For the text-containing cell, return its midpoint in (x, y) coordinate format. 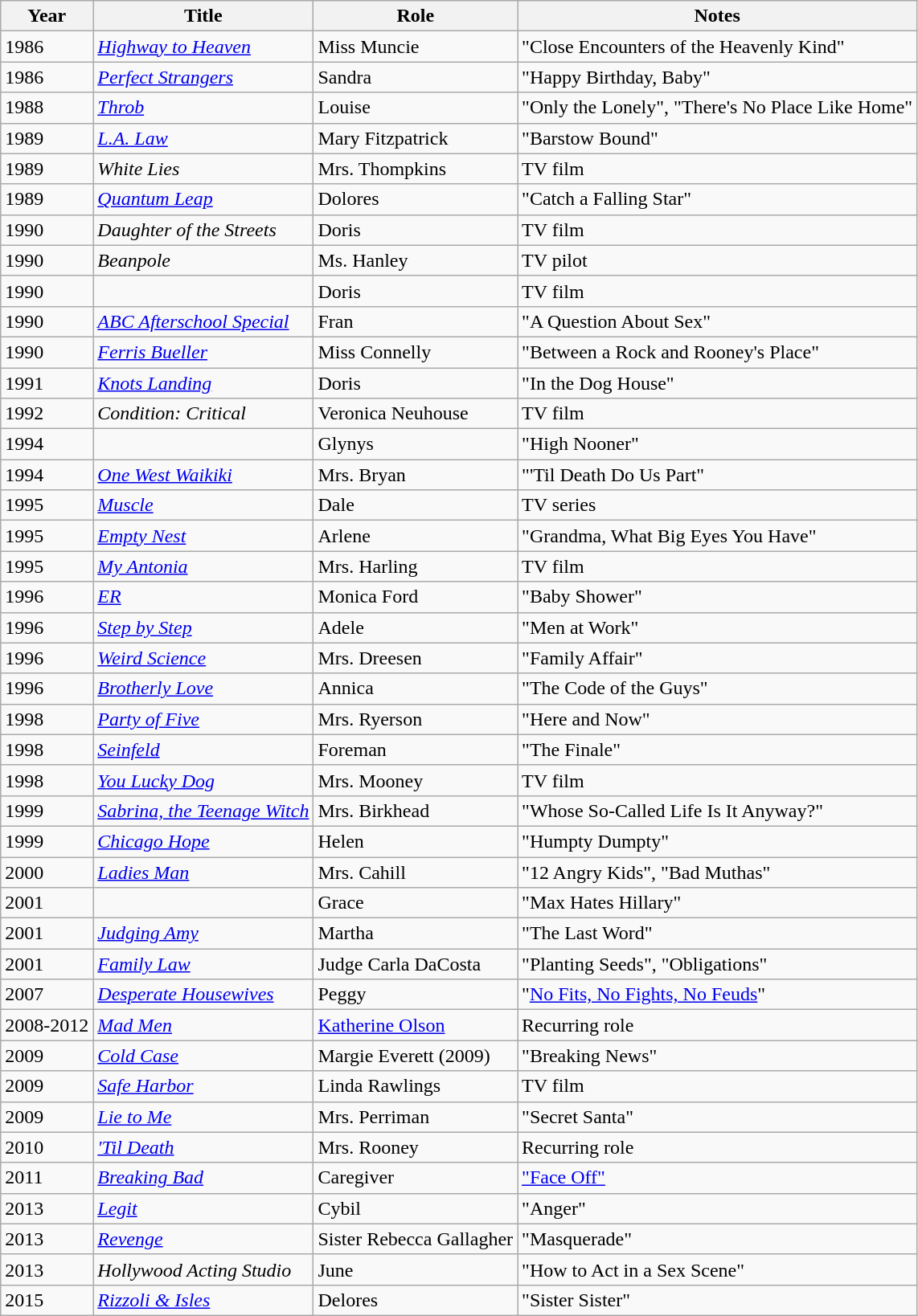
2007 (47, 995)
Grace (416, 903)
"Masquerade" (717, 1239)
TV pilot (717, 260)
Mrs. Bryan (416, 475)
Helen (416, 841)
Hollywood Acting Studio (203, 1269)
Weird Science (203, 658)
"Between a Rock and Rooney's Place" (717, 352)
You Lucky Dog (203, 780)
"In the Dog House" (717, 383)
'Til Death (203, 1147)
Desperate Housewives (203, 995)
Mrs. Mooney (416, 780)
Safe Harbor (203, 1086)
"'Til Death Do Us Part" (717, 475)
Party of Five (203, 719)
Daughter of the Streets (203, 230)
Mrs. Dreesen (416, 658)
Highway to Heaven (203, 47)
2000 (47, 872)
"Max Hates Hillary" (717, 903)
Mary Fitzpatrick (416, 138)
Knots Landing (203, 383)
"Catch a Falling Star" (717, 199)
Mrs. Perriman (416, 1117)
Condition: Critical (203, 414)
Chicago Hope (203, 841)
Seinfeld (203, 750)
"Baby Shower" (717, 597)
Lie to Me (203, 1117)
"Breaking News" (717, 1056)
White Lies (203, 169)
Louise (416, 108)
TV series (717, 505)
Judging Amy (203, 934)
Step by Step (203, 627)
Mrs. Ryerson (416, 719)
Mrs. Birkhead (416, 811)
Miss Muncie (416, 47)
"The Finale" (717, 750)
"High Nooner" (717, 444)
Sabrina, the Teenage Witch (203, 811)
Linda Rawlings (416, 1086)
Miss Connelly (416, 352)
Mrs. Cahill (416, 872)
Ladies Man (203, 872)
Family Law (203, 964)
Revenge (203, 1239)
Perfect Strangers (203, 77)
"Face Off" (717, 1178)
Quantum Leap (203, 199)
ABC Afterschool Special (203, 321)
"Grandma, What Big Eyes You Have" (717, 536)
"12 Angry Kids", "Bad Muthas" (717, 872)
"Happy Birthday, Baby" (717, 77)
Fran (416, 321)
Foreman (416, 750)
Mad Men (203, 1025)
Sandra (416, 77)
2011 (47, 1178)
Glynys (416, 444)
"No Fits, No Fights, No Feuds" (717, 995)
"Humpty Dumpty" (717, 841)
Katherine Olson (416, 1025)
One West Waikiki (203, 475)
1991 (47, 383)
2008-2012 (47, 1025)
Annica (416, 689)
Rizzoli & Isles (203, 1300)
Role (416, 16)
Margie Everett (2009) (416, 1056)
June (416, 1269)
Breaking Bad (203, 1178)
"The Last Word" (717, 934)
Mrs. Rooney (416, 1147)
Cold Case (203, 1056)
"Here and Now" (717, 719)
Notes (717, 16)
Mrs. Thompkins (416, 169)
Sister Rebecca Gallagher (416, 1239)
Throb (203, 108)
"Men at Work" (717, 627)
"Barstow Bound" (717, 138)
Cybil (416, 1208)
Empty Nest (203, 536)
2010 (47, 1147)
1992 (47, 414)
"Anger" (717, 1208)
"Secret Santa" (717, 1117)
Year (47, 16)
My Antonia (203, 566)
Delores (416, 1300)
Ferris Bueller (203, 352)
"Whose So-Called Life Is It Anyway?" (717, 811)
Mrs. Harling (416, 566)
Muscle (203, 505)
Beanpole (203, 260)
Arlene (416, 536)
Martha (416, 934)
"How to Act in a Sex Scene" (717, 1269)
Judge Carla DaCosta (416, 964)
Monica Ford (416, 597)
Ms. Hanley (416, 260)
ER (203, 597)
L.A. Law (203, 138)
"Only the Lonely", "There's No Place Like Home" (717, 108)
Veronica Neuhouse (416, 414)
Title (203, 16)
Dale (416, 505)
"The Code of the Guys" (717, 689)
1988 (47, 108)
"Sister Sister" (717, 1300)
Dolores (416, 199)
Legit (203, 1208)
2015 (47, 1300)
Brotherly Love (203, 689)
Adele (416, 627)
"A Question About Sex" (717, 321)
"Close Encounters of the Heavenly Kind" (717, 47)
Caregiver (416, 1178)
Peggy (416, 995)
"Family Affair" (717, 658)
"Planting Seeds", "Obligations" (717, 964)
